Pinpoint the cell where the given text exists, returning its [X, Y] midpoint coordinate. 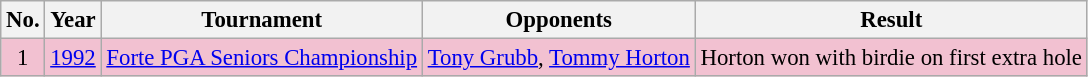
1992 [73, 58]
Tournament [262, 20]
Result [891, 20]
Opponents [558, 20]
Forte PGA Seniors Championship [262, 58]
Tony Grubb, Tommy Horton [558, 58]
Year [73, 20]
No. [23, 20]
Horton won with birdie on first extra hole [891, 58]
1 [23, 58]
